Extract the [X, Y] coordinate from the center of the cell holding the provided text.  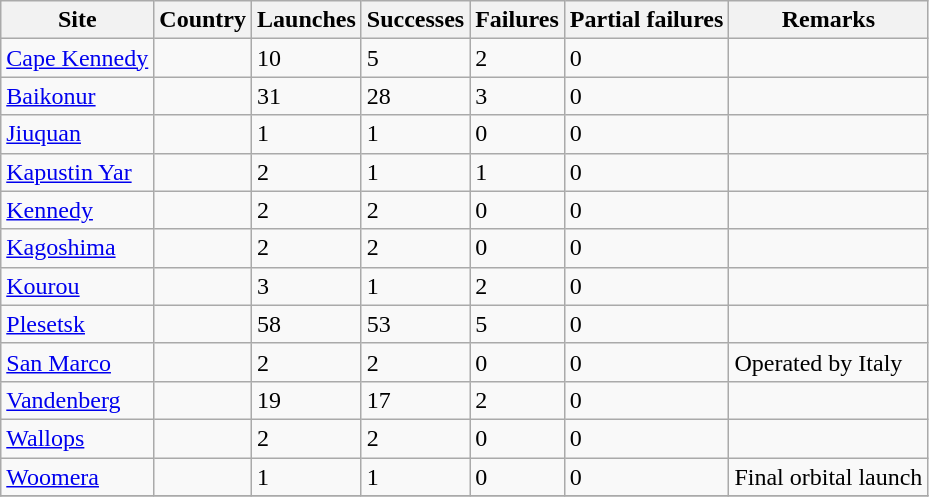
Kapustin Yar [78, 172]
Kourou [78, 286]
Baikonur [78, 96]
Plesetsk [78, 324]
Operated by Italy [828, 362]
Vandenberg [78, 400]
28 [415, 96]
San Marco [78, 362]
10 [307, 58]
Kennedy [78, 210]
17 [415, 400]
31 [307, 96]
Country [203, 20]
Final orbital launch [828, 477]
Remarks [828, 20]
Launches [307, 20]
Site [78, 20]
19 [307, 400]
Wallops [78, 438]
Failures [518, 20]
Partial failures [646, 20]
Kagoshima [78, 248]
53 [415, 324]
58 [307, 324]
Woomera [78, 477]
Cape Kennedy [78, 58]
Successes [415, 20]
Jiuquan [78, 134]
